Find where the given text appears and provide that cell's center as (X, Y) coordinate. 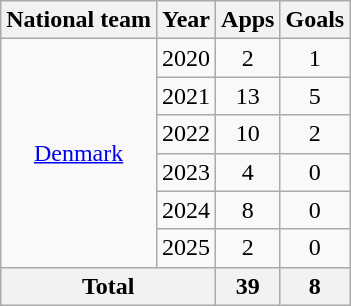
National team (79, 20)
4 (248, 172)
Year (186, 20)
2023 (186, 172)
2024 (186, 210)
10 (248, 134)
39 (248, 286)
5 (315, 96)
2021 (186, 96)
Total (108, 286)
Goals (315, 20)
2025 (186, 248)
Denmark (79, 153)
2020 (186, 58)
1 (315, 58)
13 (248, 96)
2022 (186, 134)
Apps (248, 20)
